Detect which cell encompasses the target text, then output its (x, y) center coordinate. 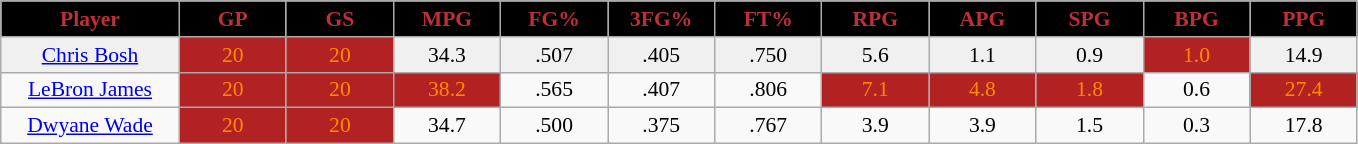
APG (982, 19)
27.4 (1304, 90)
34.3 (446, 55)
5.6 (876, 55)
PPG (1304, 19)
.375 (662, 126)
7.1 (876, 90)
Chris Bosh (90, 55)
FG% (554, 19)
1.5 (1090, 126)
FT% (768, 19)
.767 (768, 126)
4.8 (982, 90)
.407 (662, 90)
GS (340, 19)
1.8 (1090, 90)
14.9 (1304, 55)
0.6 (1196, 90)
17.8 (1304, 126)
.405 (662, 55)
.507 (554, 55)
BPG (1196, 19)
MPG (446, 19)
GP (232, 19)
.750 (768, 55)
0.3 (1196, 126)
.565 (554, 90)
Player (90, 19)
SPG (1090, 19)
38.2 (446, 90)
1.0 (1196, 55)
.500 (554, 126)
Dwyane Wade (90, 126)
RPG (876, 19)
LeBron James (90, 90)
.806 (768, 90)
34.7 (446, 126)
3FG% (662, 19)
0.9 (1090, 55)
1.1 (982, 55)
